Locate the cell with the specified text and output its (X, Y) center coordinate. 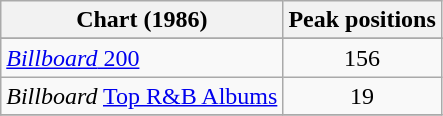
Billboard 200 (142, 58)
19 (362, 96)
Billboard Top R&B Albums (142, 96)
156 (362, 58)
Chart (1986) (142, 20)
Peak positions (362, 20)
